Identify which cell holds the provided text, then report its [x, y] central coordinate. 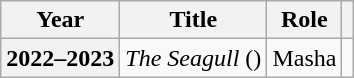
2022–2023 [60, 58]
Title [194, 20]
Masha [304, 58]
Year [60, 20]
Role [304, 20]
The Seagull () [194, 58]
